Return the (x, y) coordinate for the center point of the cell that contains the specified text.  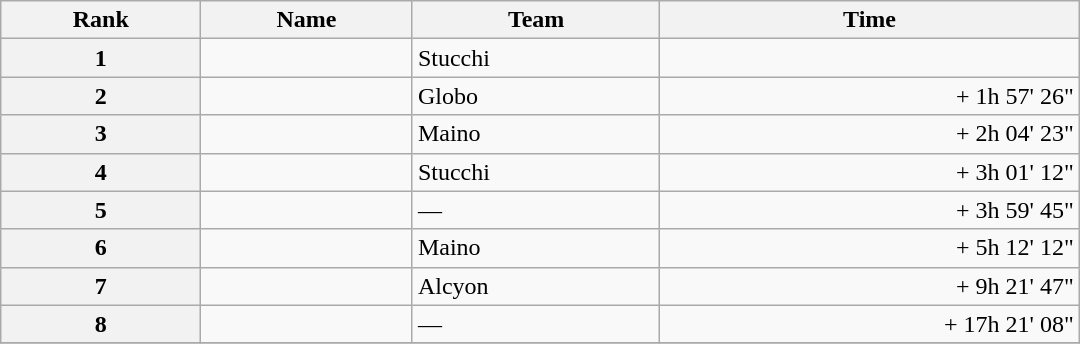
5 (101, 210)
6 (101, 248)
Alcyon (536, 286)
Globo (536, 96)
4 (101, 172)
+ 17h 21' 08" (870, 324)
+ 5h 12' 12" (870, 248)
1 (101, 58)
+ 9h 21' 47" (870, 286)
+ 1h 57' 26" (870, 96)
+ 2h 04' 23" (870, 134)
+ 3h 01' 12" (870, 172)
Team (536, 20)
Rank (101, 20)
+ 3h 59' 45" (870, 210)
Time (870, 20)
8 (101, 324)
3 (101, 134)
Name (307, 20)
2 (101, 96)
7 (101, 286)
